From the cell containing the given text, extract its center point as [x, y] coordinate. 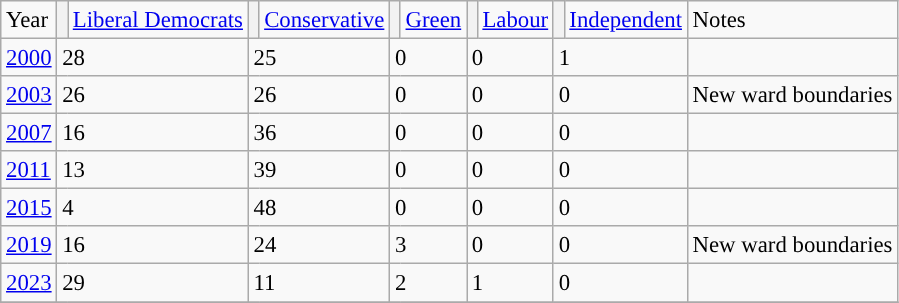
2007 [29, 133]
4 [152, 208]
48 [318, 208]
Notes [792, 20]
2011 [29, 170]
Labour [515, 20]
13 [152, 170]
28 [152, 58]
Green [433, 20]
11 [318, 283]
25 [318, 58]
3 [428, 245]
39 [318, 170]
2023 [29, 283]
2 [428, 283]
Independent [626, 20]
Liberal Democrats [158, 20]
24 [318, 245]
2019 [29, 245]
29 [152, 283]
2015 [29, 208]
Year [29, 20]
2000 [29, 58]
Conservative [324, 20]
2003 [29, 95]
36 [318, 133]
